Provide the [x, y] coordinate of the cell's center where the given text is located.  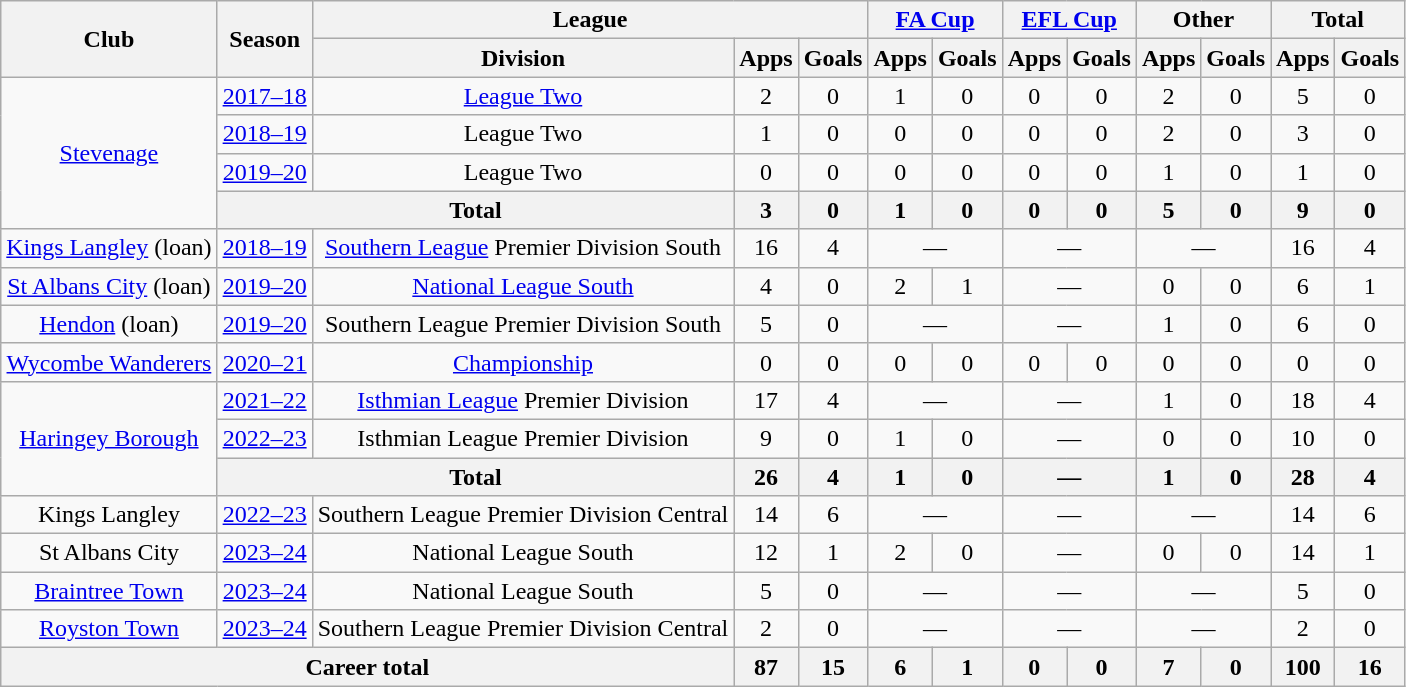
Royston Town [109, 629]
18 [1303, 400]
Other [1203, 20]
Braintree Town [109, 591]
Hendon (loan) [109, 324]
Career total [368, 667]
28 [1303, 477]
2021–22 [264, 400]
87 [766, 667]
2017–18 [264, 96]
Division [523, 58]
17 [766, 400]
Club [109, 39]
Season [264, 39]
FA Cup [935, 20]
Haringey Borough [109, 438]
12 [766, 553]
Stevenage [109, 153]
Championship [523, 362]
Kings Langley (loan) [109, 248]
EFL Cup [1069, 20]
26 [766, 477]
100 [1303, 667]
Kings Langley [109, 515]
League [590, 20]
St Albans City (loan) [109, 286]
Wycombe Wanderers [109, 362]
2020–21 [264, 362]
10 [1303, 438]
15 [833, 667]
St Albans City [109, 553]
7 [1168, 667]
